Detect which cell encompasses the target text, then output its [X, Y] center coordinate. 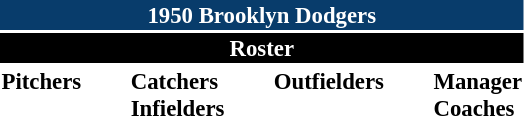
1950 Brooklyn Dodgers [262, 15]
Roster [262, 48]
